Locate the cell with the specified text and output its [X, Y] center coordinate. 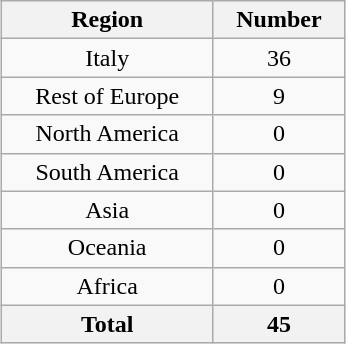
36 [279, 58]
Asia [107, 210]
Rest of Europe [107, 96]
North America [107, 134]
Total [107, 324]
9 [279, 96]
Region [107, 20]
Italy [107, 58]
Number [279, 20]
45 [279, 324]
Oceania [107, 248]
South America [107, 172]
Africa [107, 286]
